For the text-containing cell, return its midpoint in [X, Y] coordinate format. 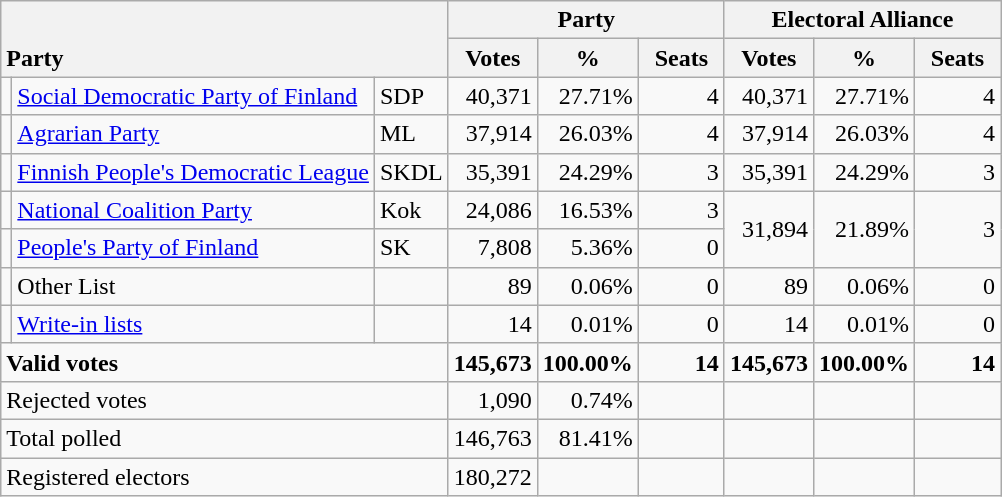
National Coalition Party [194, 210]
16.53% [588, 210]
Other List [194, 286]
Write-in lists [194, 324]
81.41% [588, 438]
180,272 [492, 477]
SDP [411, 96]
21.89% [864, 229]
Valid votes [224, 362]
Registered electors [224, 477]
31,894 [768, 229]
SK [411, 248]
24,086 [492, 210]
1,090 [492, 400]
5.36% [588, 248]
Kok [411, 210]
Electoral Alliance [862, 20]
146,763 [492, 438]
Agrarian Party [194, 134]
ML [411, 134]
Total polled [224, 438]
SKDL [411, 172]
Social Democratic Party of Finland [194, 96]
Finnish People's Democratic League [194, 172]
0.74% [588, 400]
7,808 [492, 248]
Rejected votes [224, 400]
People's Party of Finland [194, 248]
